Pinpoint the cell where the given text exists, returning its (X, Y) midpoint coordinate. 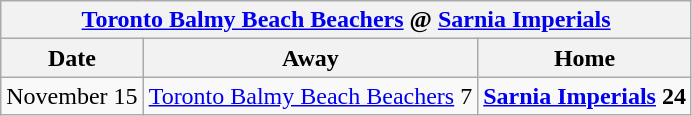
Home (585, 58)
Toronto Balmy Beach Beachers @ Sarnia Imperials (346, 20)
Toronto Balmy Beach Beachers 7 (310, 96)
Date (72, 58)
Away (310, 58)
Sarnia Imperials 24 (585, 96)
November 15 (72, 96)
